Scan for the cell matching the given text and deliver its (X, Y) coordinate at center. 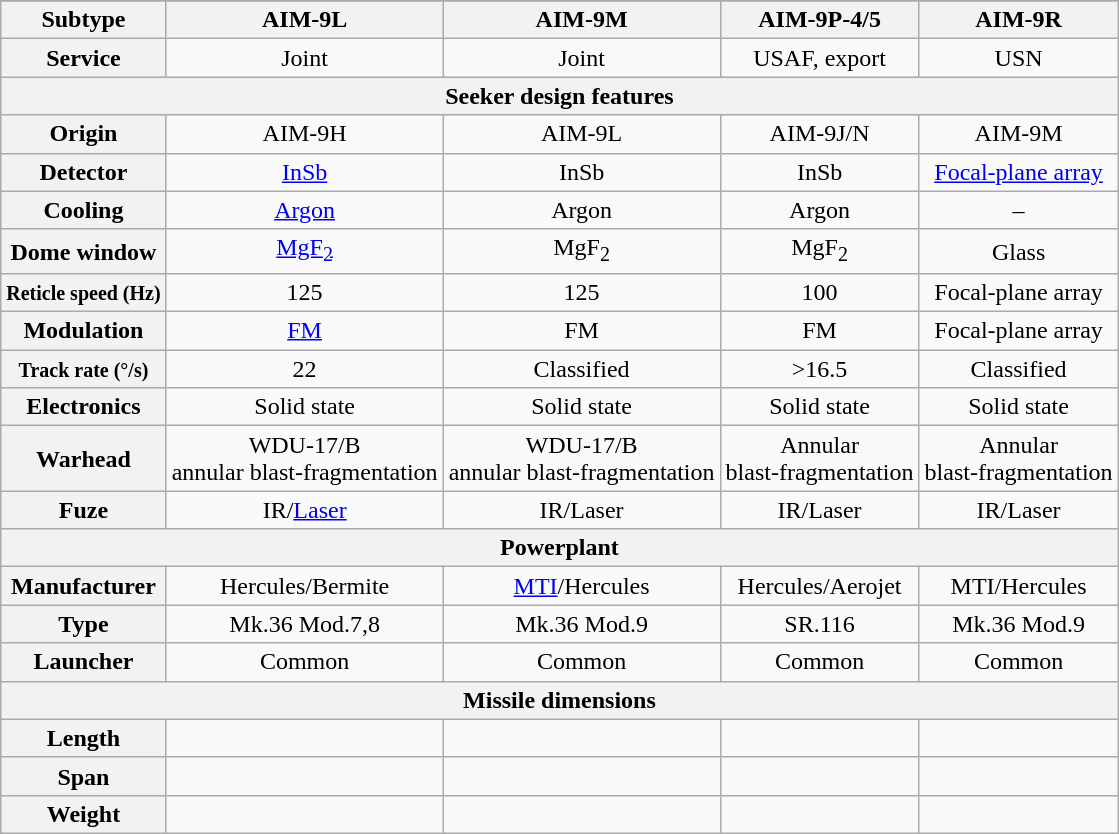
Missile dimensions (560, 700)
USN (1018, 58)
AIM-9H (304, 134)
Reticle speed (Hz) (84, 292)
Modulation (84, 331)
Weight (84, 814)
AIM-9P-4/5 (820, 20)
AIM-9R (1018, 20)
Span (84, 776)
Manufacturer (84, 586)
Mk.36 Mod.7,8 (304, 624)
SR.116 (820, 624)
22 (304, 369)
Launcher (84, 662)
Subtype (84, 20)
Powerplant (560, 548)
>16.5 (820, 369)
Dome window (84, 251)
Service (84, 58)
Origin (84, 134)
Length (84, 738)
Seeker design features (560, 96)
Warhead (84, 458)
Track rate (°/s) (84, 369)
Type (84, 624)
Fuze (84, 510)
Electronics (84, 407)
Hercules/Aerojet (820, 586)
Hercules/Bermite (304, 586)
100 (820, 292)
Glass (1018, 251)
AIM-9J/N (820, 134)
USAF, export (820, 58)
Cooling (84, 210)
Detector (84, 172)
– (1018, 210)
